Return (X, Y) of the center of cell containing provided text 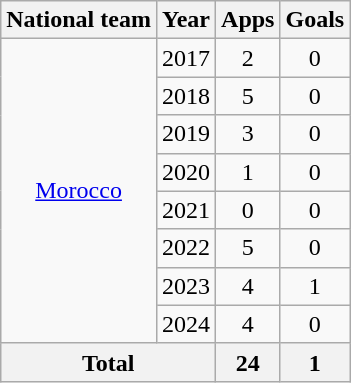
Year (186, 20)
2 (248, 58)
2021 (186, 210)
24 (248, 362)
2022 (186, 248)
National team (79, 20)
Goals (315, 20)
2023 (186, 286)
Morocco (79, 191)
2020 (186, 172)
2017 (186, 58)
2018 (186, 96)
Apps (248, 20)
3 (248, 134)
2019 (186, 134)
Total (108, 362)
2024 (186, 324)
